Extract the [x, y] coordinate from the center of the cell holding the provided text.  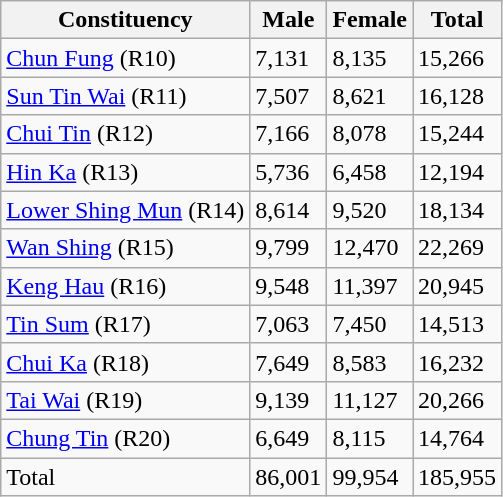
7,450 [370, 324]
16,232 [458, 362]
7,507 [288, 96]
20,266 [458, 400]
Chui Ka (R18) [126, 362]
7,649 [288, 362]
8,583 [370, 362]
7,166 [288, 134]
8,115 [370, 438]
Keng Hau (R16) [126, 286]
Sun Tin Wai (R11) [126, 96]
14,513 [458, 324]
6,649 [288, 438]
Chun Fung (R10) [126, 58]
18,134 [458, 210]
Wan Shing (R15) [126, 248]
99,954 [370, 477]
Hin Ka (R13) [126, 172]
Chui Tin (R12) [126, 134]
Lower Shing Mun (R14) [126, 210]
8,135 [370, 58]
86,001 [288, 477]
15,266 [458, 58]
185,955 [458, 477]
11,127 [370, 400]
16,128 [458, 96]
22,269 [458, 248]
Male [288, 20]
9,520 [370, 210]
8,614 [288, 210]
Chung Tin (R20) [126, 438]
12,194 [458, 172]
6,458 [370, 172]
14,764 [458, 438]
11,397 [370, 286]
8,621 [370, 96]
8,078 [370, 134]
Female [370, 20]
5,736 [288, 172]
15,244 [458, 134]
7,131 [288, 58]
12,470 [370, 248]
Constituency [126, 20]
Tai Wai (R19) [126, 400]
9,548 [288, 286]
7,063 [288, 324]
Tin Sum (R17) [126, 324]
20,945 [458, 286]
9,139 [288, 400]
9,799 [288, 248]
